Search for the cell housing the specified text and yield its [x, y] center coordinate. 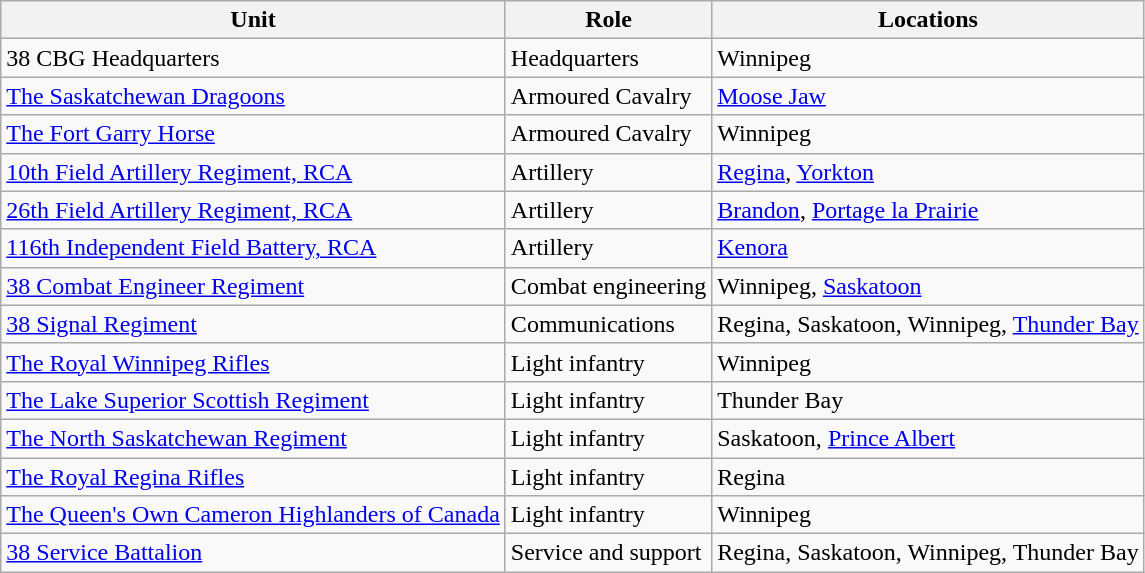
Locations [928, 20]
Winnipeg, Saskatoon [928, 286]
Service and support [608, 553]
38 Service Battalion [254, 553]
Combat engineering [608, 286]
Unit [254, 20]
116th Independent Field Battery, RCA [254, 248]
Thunder Bay [928, 400]
Saskatoon, Prince Albert [928, 438]
38 CBG Headquarters [254, 58]
Role [608, 20]
Kenora [928, 248]
The North Saskatchewan Regiment [254, 438]
26th Field Artillery Regiment, RCA [254, 210]
38 Signal Regiment [254, 324]
The Lake Superior Scottish Regiment [254, 400]
Communications [608, 324]
The Saskatchewan Dragoons [254, 96]
38 Combat Engineer Regiment [254, 286]
Headquarters [608, 58]
The Fort Garry Horse [254, 134]
Regina, Yorkton [928, 172]
Regina [928, 477]
10th Field Artillery Regiment, RCA [254, 172]
The Royal Winnipeg Rifles [254, 362]
Moose Jaw [928, 96]
The Royal Regina Rifles [254, 477]
The Queen's Own Cameron Highlanders of Canada [254, 515]
Brandon, Portage la Prairie [928, 210]
